Return (x, y) of the center of cell containing provided text 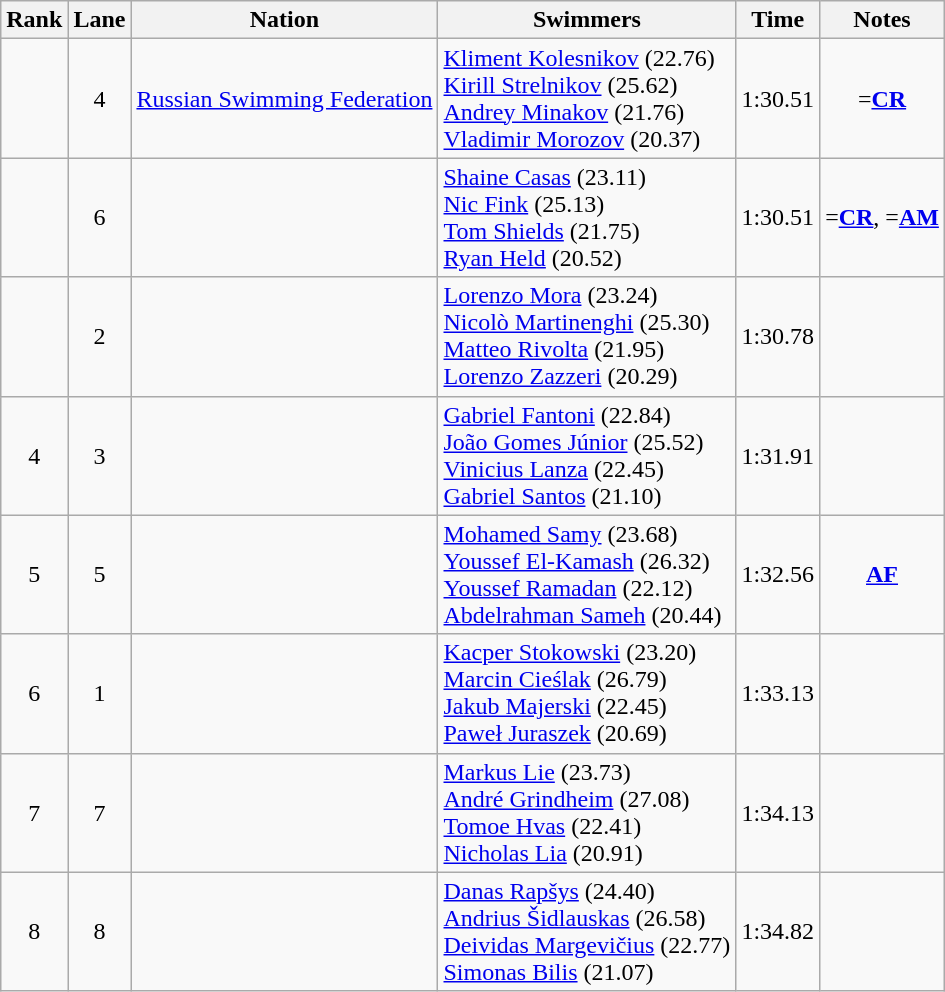
2 (100, 336)
Swimmers (587, 20)
Lorenzo Mora (23.24)Nicolò Martinenghi (25.30)Matteo Rivolta (21.95)Lorenzo Zazzeri (20.29) (587, 336)
Rank (34, 20)
Kliment Kolesnikov (22.76)Kirill Strelnikov (25.62)Andrey Minakov (21.76)Vladimir Morozov (20.37) (587, 98)
1:31.91 (778, 456)
1:30.78 (778, 336)
Russian Swimming Federation (284, 98)
AF (882, 574)
1:33.13 (778, 694)
Mohamed Samy (23.68)Youssef El-Kamash (26.32)Youssef Ramadan (22.12)Abdelrahman Sameh (20.44) (587, 574)
Lane (100, 20)
Kacper Stokowski (23.20)Marcin Cieślak (26.79)Jakub Majerski (22.45)Paweł Juraszek (20.69) (587, 694)
=CR, =AM (882, 218)
Gabriel Fantoni (22.84)João Gomes Júnior (25.52)Vinicius Lanza (22.45)Gabriel Santos (21.10) (587, 456)
1:34.13 (778, 812)
=CR (882, 98)
Notes (882, 20)
Markus Lie (23.73)André Grindheim (27.08)Tomoe Hvas (22.41)Nicholas Lia (20.91) (587, 812)
Danas Rapšys (24.40)Andrius Šidlauskas (26.58)Deividas Margevičius (22.77)Simonas Bilis (21.07) (587, 932)
1 (100, 694)
1:34.82 (778, 932)
3 (100, 456)
Shaine Casas (23.11)Nic Fink (25.13)Tom Shields (21.75)Ryan Held (20.52) (587, 218)
1:32.56 (778, 574)
Time (778, 20)
Nation (284, 20)
